Determine the (X, Y) coordinate at the center of the cell enclosing the given text.  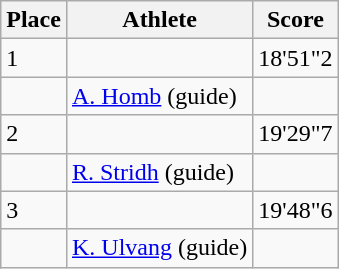
19'29"7 (296, 134)
18'51"2 (296, 58)
19'48"6 (296, 210)
R. Stridh (guide) (159, 172)
1 (34, 58)
Place (34, 20)
2 (34, 134)
Athlete (159, 20)
Score (296, 20)
3 (34, 210)
A. Homb (guide) (159, 96)
K. Ulvang (guide) (159, 248)
